For the text-containing cell, return its midpoint in (x, y) coordinate format. 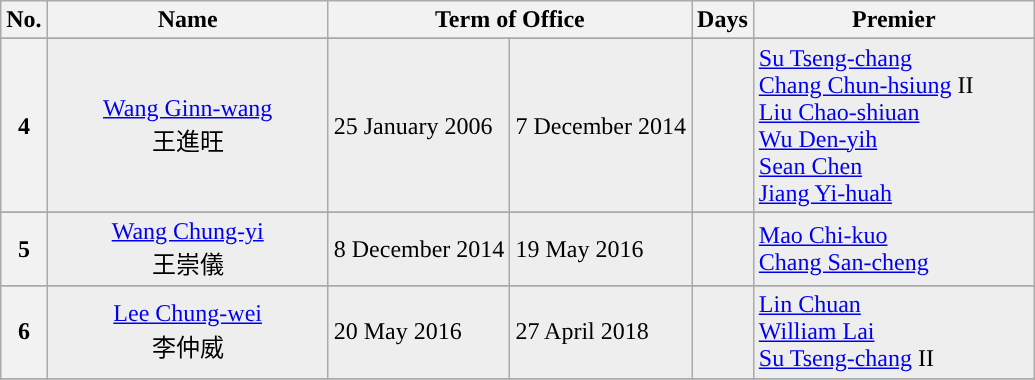
4 (24, 126)
Lin ChuanWilliam LaiSu Tseng-chang II (894, 332)
8 December 2014 (419, 249)
Lee Chung-wei李仲威 (188, 332)
5 (24, 249)
6 (24, 332)
Wang Ginn-wang王進旺 (188, 126)
25 January 2006 (419, 126)
No. (24, 20)
27 April 2018 (601, 332)
Days (723, 20)
20 May 2016 (419, 332)
Name (188, 20)
Premier (894, 20)
19 May 2016 (601, 249)
Mao Chi-kuoChang San-cheng (894, 249)
Su Tseng-changChang Chun-hsiung IILiu Chao-shiuanWu Den-yihSean ChenJiang Yi-huah (894, 126)
7 December 2014 (601, 126)
Wang Chung-yi王崇儀 (188, 249)
Term of Office (510, 20)
